Search for the cell housing the specified text and yield its (x, y) center coordinate. 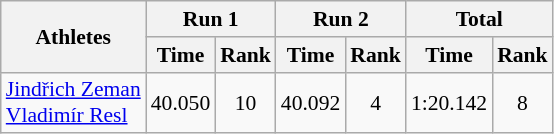
8 (522, 102)
Run 2 (341, 19)
1:20.142 (449, 102)
40.050 (180, 102)
40.092 (310, 102)
Athletes (74, 36)
Run 1 (211, 19)
4 (376, 102)
Total (480, 19)
Jindřich ZemanVladimír Resl (74, 102)
10 (246, 102)
